Extract the [x, y] coordinate from the center of the cell holding the provided text.  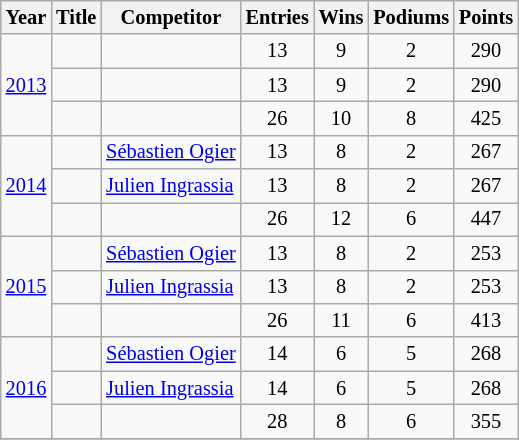
Competitor [170, 17]
28 [278, 421]
11 [342, 320]
12 [342, 219]
Year [26, 17]
2016 [26, 388]
Podiums [411, 17]
Wins [342, 17]
447 [486, 219]
Title [76, 17]
10 [342, 118]
355 [486, 421]
413 [486, 320]
Points [486, 17]
2015 [26, 286]
Entries [278, 17]
2013 [26, 84]
2014 [26, 186]
425 [486, 118]
